For the text-containing cell, return its midpoint in [x, y] coordinate format. 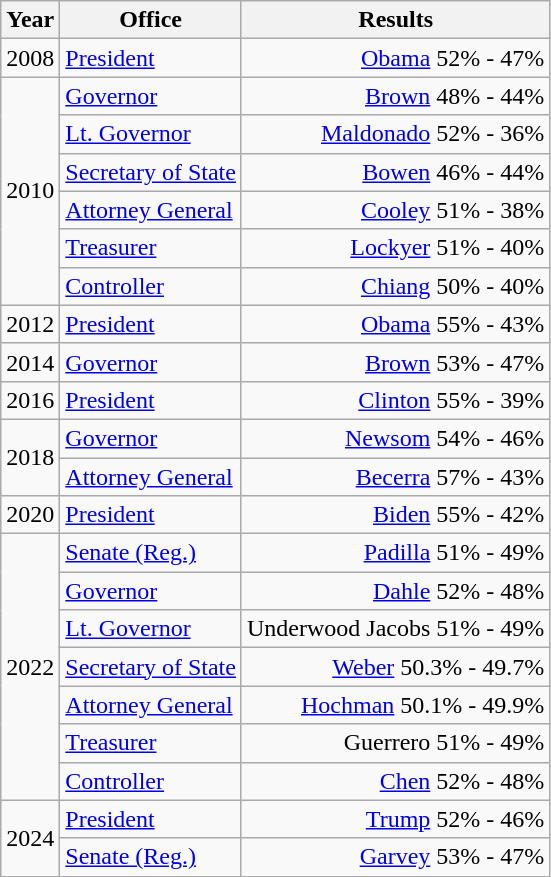
Office [151, 20]
Obama 55% - 43% [395, 324]
2016 [30, 400]
Chen 52% - 48% [395, 781]
Dahle 52% - 48% [395, 591]
2020 [30, 515]
Maldonado 52% - 36% [395, 134]
Padilla 51% - 49% [395, 553]
Chiang 50% - 40% [395, 286]
2010 [30, 191]
Garvey 53% - 47% [395, 857]
2012 [30, 324]
Hochman 50.1% - 49.9% [395, 705]
2018 [30, 457]
Brown 53% - 47% [395, 362]
2014 [30, 362]
Obama 52% - 47% [395, 58]
Lockyer 51% - 40% [395, 248]
Year [30, 20]
Clinton 55% - 39% [395, 400]
Underwood Jacobs 51% - 49% [395, 629]
Brown 48% - 44% [395, 96]
2022 [30, 667]
Biden 55% - 42% [395, 515]
Cooley 51% - 38% [395, 210]
Trump 52% - 46% [395, 819]
2024 [30, 838]
Becerra 57% - 43% [395, 477]
2008 [30, 58]
Newsom 54% - 46% [395, 438]
Guerrero 51% - 49% [395, 743]
Results [395, 20]
Bowen 46% - 44% [395, 172]
Weber 50.3% - 49.7% [395, 667]
